Extract the [x, y] coordinate from the center of the cell holding the provided text.  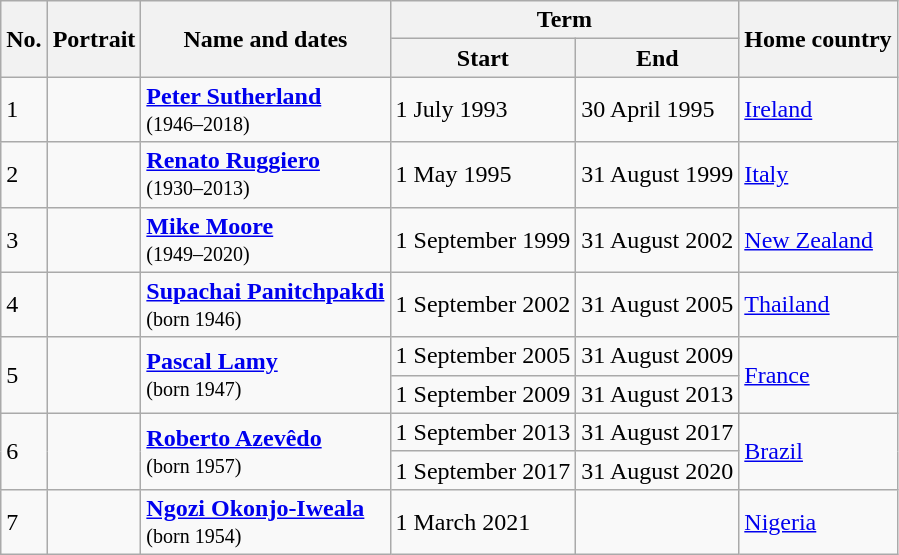
31 August 2002 [658, 240]
Ireland [818, 110]
1 September 2002 [483, 304]
Nigeria [818, 522]
31 August 2017 [658, 432]
1 September 1999 [483, 240]
1 September 2005 [483, 356]
Start [483, 58]
Renato Ruggiero(1930–2013) [266, 174]
No. [24, 39]
End [658, 58]
1 [24, 110]
Home country [818, 39]
31 August 2013 [658, 394]
1 September 2009 [483, 394]
Name and dates [266, 39]
France [818, 375]
4 [24, 304]
Pascal Lamy(born 1947) [266, 375]
Mike Moore(1949–2020) [266, 240]
1 May 1995 [483, 174]
Ngozi Okonjo-Iweala(born 1954) [266, 522]
31 August 2009 [658, 356]
Term [564, 20]
New Zealand [818, 240]
1 September 2017 [483, 470]
2 [24, 174]
Portrait [94, 39]
3 [24, 240]
Italy [818, 174]
6 [24, 451]
5 [24, 375]
Brazil [818, 451]
1 March 2021 [483, 522]
1 September 2013 [483, 432]
Peter Sutherland(1946–2018) [266, 110]
Thailand [818, 304]
Supachai Panitchpakdi(born 1946) [266, 304]
31 August 1999 [658, 174]
1 July 1993 [483, 110]
Roberto Azevêdo(born 1957) [266, 451]
31 August 2020 [658, 470]
31 August 2005 [658, 304]
7 [24, 522]
30 April 1995 [658, 110]
